Locate the cell with the specified text and output its [x, y] center coordinate. 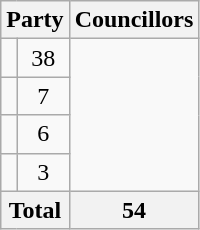
6 [43, 134]
7 [43, 96]
3 [43, 172]
38 [43, 58]
54 [134, 210]
Total [35, 210]
Party [35, 20]
Councillors [134, 20]
